Capture the cell that displays the provided text and extract its (x, y) central coordinate. 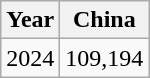
Year (30, 20)
109,194 (104, 58)
2024 (30, 58)
China (104, 20)
